Return [X, Y] of the center of cell containing provided text 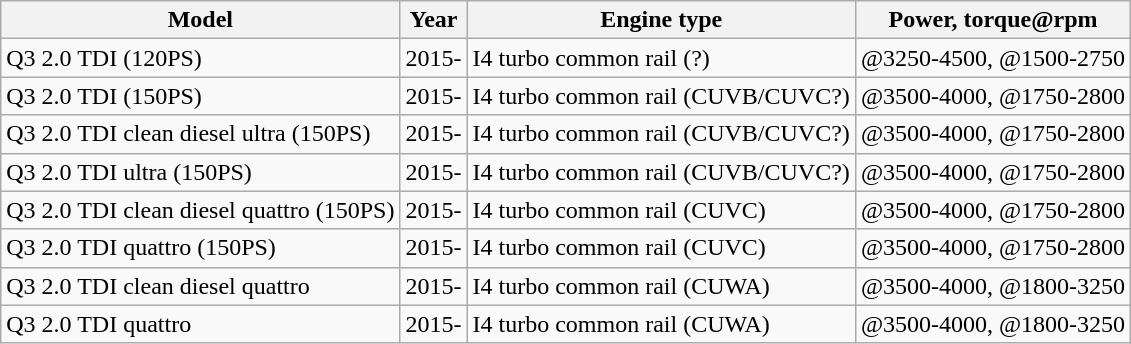
Q3 2.0 TDI ultra (150PS) [200, 172]
Q3 2.0 TDI quattro (150PS) [200, 248]
Year [434, 20]
Q3 2.0 TDI quattro [200, 324]
I4 turbo common rail (?) [661, 58]
Engine type [661, 20]
Q3 2.0 TDI clean diesel quattro [200, 286]
@3250-4500, @1500-2750 [992, 58]
Q3 2.0 TDI (150PS) [200, 96]
Model [200, 20]
Q3 2.0 TDI clean diesel quattro (150PS) [200, 210]
Q3 2.0 TDI (120PS) [200, 58]
Q3 2.0 TDI clean diesel ultra (150PS) [200, 134]
Power, torque@rpm [992, 20]
